Return (X, Y) of the center of cell containing provided text 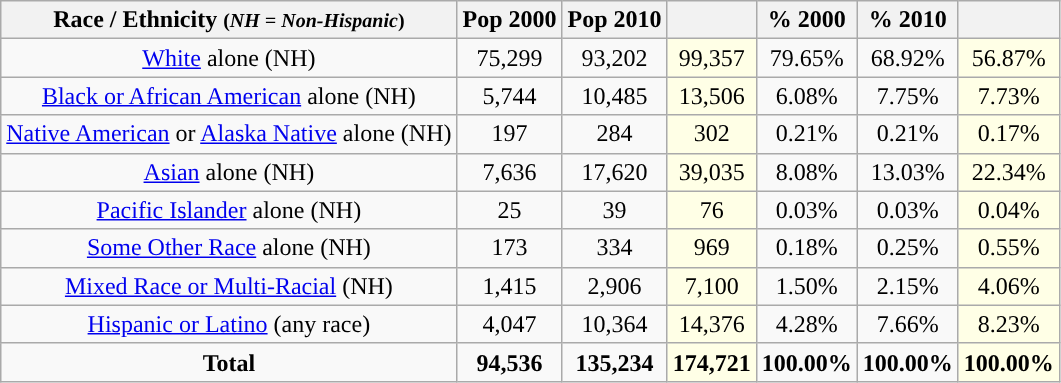
135,234 (614, 362)
0.18% (806, 248)
7.75% (908, 96)
Pacific Islander alone (NH) (229, 210)
1.50% (806, 286)
197 (510, 134)
4.06% (1008, 286)
0.17% (1008, 134)
94,536 (510, 362)
% 2010 (908, 20)
174,721 (712, 362)
Total (229, 362)
1,415 (510, 286)
Asian alone (NH) (229, 172)
79.65% (806, 58)
969 (712, 248)
10,364 (614, 324)
10,485 (614, 96)
Some Other Race alone (NH) (229, 248)
56.87% (1008, 58)
93,202 (614, 58)
2,906 (614, 286)
0.25% (908, 248)
39 (614, 210)
173 (510, 248)
Pop 2000 (510, 20)
6.08% (806, 96)
302 (712, 134)
4.28% (806, 324)
22.34% (1008, 172)
25 (510, 210)
2.15% (908, 286)
% 2000 (806, 20)
8.23% (1008, 324)
13.03% (908, 172)
68.92% (908, 58)
99,357 (712, 58)
8.08% (806, 172)
Mixed Race or Multi-Racial (NH) (229, 286)
7,100 (712, 286)
76 (712, 210)
14,376 (712, 324)
Native American or Alaska Native alone (NH) (229, 134)
39,035 (712, 172)
17,620 (614, 172)
334 (614, 248)
White alone (NH) (229, 58)
7.66% (908, 324)
0.55% (1008, 248)
Hispanic or Latino (any race) (229, 324)
284 (614, 134)
Race / Ethnicity (NH = Non-Hispanic) (229, 20)
0.04% (1008, 210)
7,636 (510, 172)
7.73% (1008, 96)
75,299 (510, 58)
5,744 (510, 96)
Black or African American alone (NH) (229, 96)
4,047 (510, 324)
13,506 (712, 96)
Pop 2010 (614, 20)
